From the cell containing the given text, extract its center point as (X, Y) coordinate. 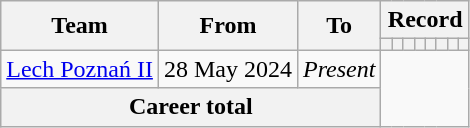
Present (338, 69)
To (338, 26)
Record (425, 20)
28 May 2024 (228, 69)
Team (80, 26)
From (228, 26)
Lech Poznań II (80, 69)
Career total (191, 107)
